Search for the cell housing the specified text and yield its (x, y) center coordinate. 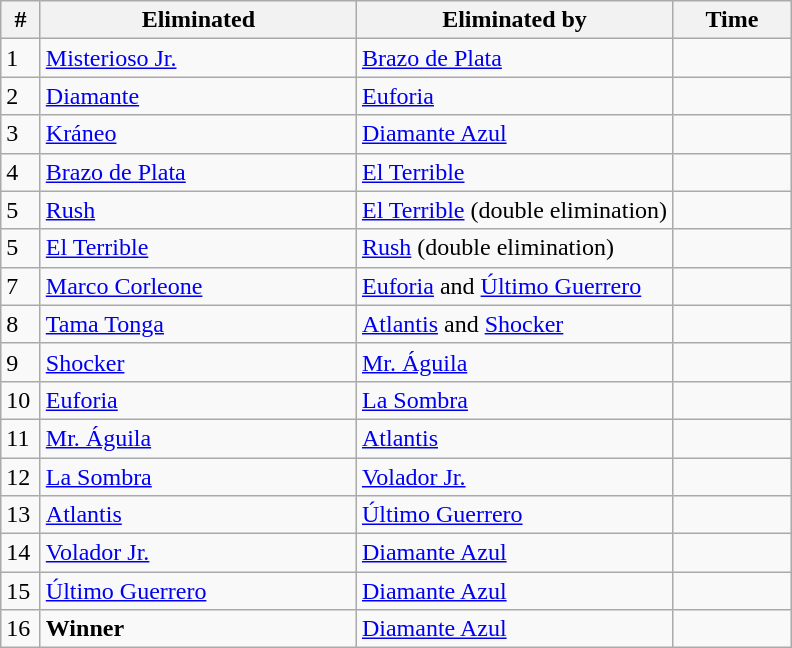
El Terrible (double elimination) (514, 210)
Misterioso Jr. (198, 58)
8 (21, 324)
13 (21, 515)
# (21, 20)
Rush (double elimination) (514, 248)
Marco Corleone (198, 286)
14 (21, 553)
Euforia and Último Guerrero (514, 286)
12 (21, 477)
Eliminated by (514, 20)
Diamante (198, 96)
Time (732, 20)
Eliminated (198, 20)
3 (21, 134)
Tama Tonga (198, 324)
15 (21, 591)
10 (21, 400)
Shocker (198, 362)
Atlantis and Shocker (514, 324)
Winner (198, 629)
Rush (198, 210)
Kráneo (198, 134)
9 (21, 362)
2 (21, 96)
16 (21, 629)
7 (21, 286)
1 (21, 58)
4 (21, 172)
11 (21, 438)
